Capture the cell that displays the provided text and extract its (X, Y) central coordinate. 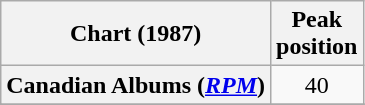
Canadian Albums (RPM) (136, 85)
40 (317, 85)
Peakposition (317, 34)
Chart (1987) (136, 34)
